From the cell containing the given text, extract its center point as (x, y) coordinate. 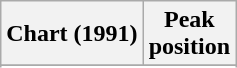
Peakposition (189, 34)
Chart (1991) (72, 34)
